Search for the cell housing the specified text and yield its (x, y) center coordinate. 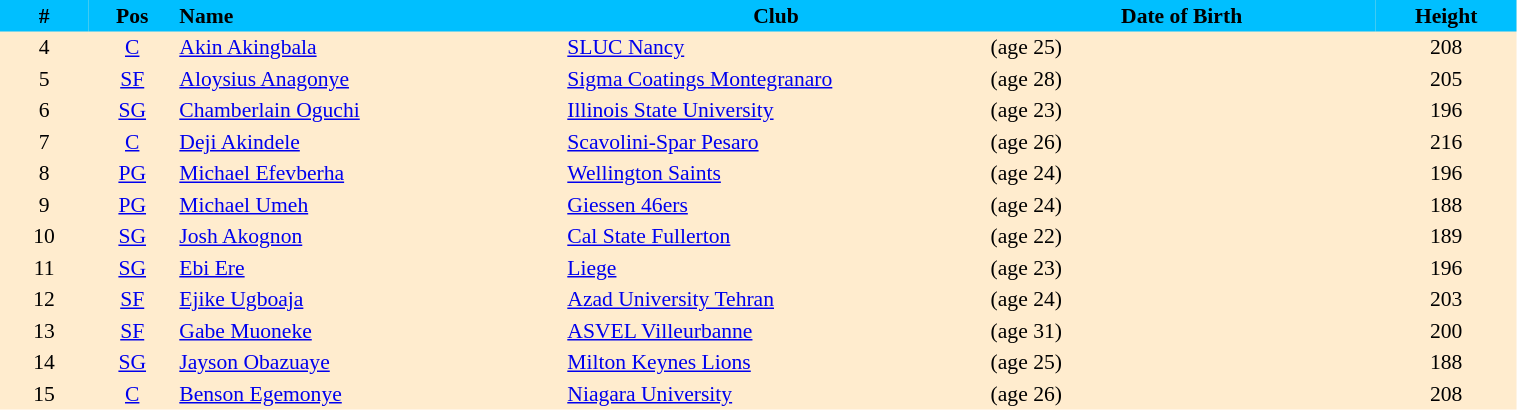
13 (44, 331)
Club (776, 16)
14 (44, 362)
(age 31) (1182, 331)
189 (1446, 236)
Liege (776, 268)
Ejike Ugboaja (370, 300)
Illinois State University (776, 110)
11 (44, 268)
15 (44, 394)
ASVEL Villeurbanne (776, 331)
(age 28) (1182, 79)
Cal State Fullerton (776, 236)
Azad University Tehran (776, 300)
10 (44, 236)
Height (1446, 16)
Jayson Obazuaye (370, 362)
Name (370, 16)
Gabe Muoneke (370, 331)
Chamberlain Oguchi (370, 110)
Date of Birth (1182, 16)
Giessen 46ers (776, 205)
Akin Akingbala (370, 48)
SLUC Nancy (776, 48)
7 (44, 142)
Benson Egemonye (370, 394)
# (44, 16)
Sigma Coatings Montegranaro (776, 79)
Scavolini-Spar Pesaro (776, 142)
9 (44, 205)
Wellington Saints (776, 174)
Deji Akindele (370, 142)
205 (1446, 79)
Niagara University (776, 394)
Aloysius Anagonye (370, 79)
200 (1446, 331)
Michael Efevberha (370, 174)
216 (1446, 142)
12 (44, 300)
Milton Keynes Lions (776, 362)
(age 22) (1182, 236)
8 (44, 174)
5 (44, 79)
203 (1446, 300)
6 (44, 110)
Josh Akognon (370, 236)
Michael Umeh (370, 205)
Ebi Ere (370, 268)
4 (44, 48)
Pos (132, 16)
